Search for the cell housing the specified text and yield its [X, Y] center coordinate. 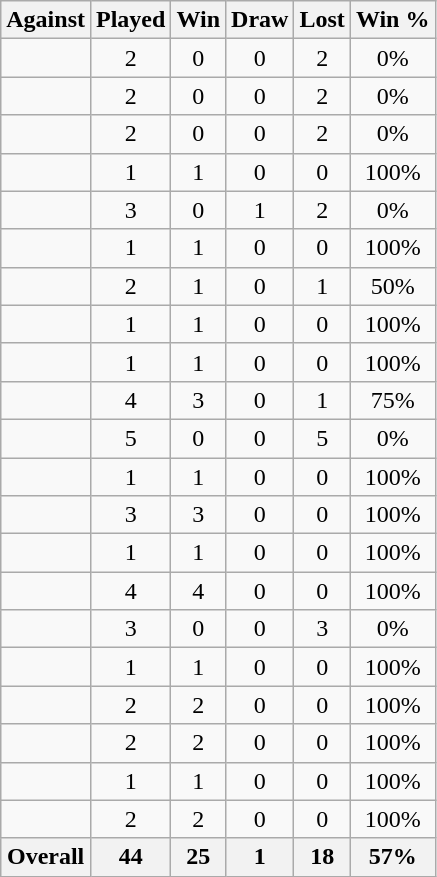
25 [198, 857]
75% [392, 400]
Win [198, 20]
18 [322, 857]
Draw [260, 20]
Lost [322, 20]
Played [130, 20]
Against [46, 20]
Overall [46, 857]
50% [392, 286]
Win % [392, 20]
57% [392, 857]
44 [130, 857]
